Extract the [x, y] coordinate from the center of the cell holding the provided text.  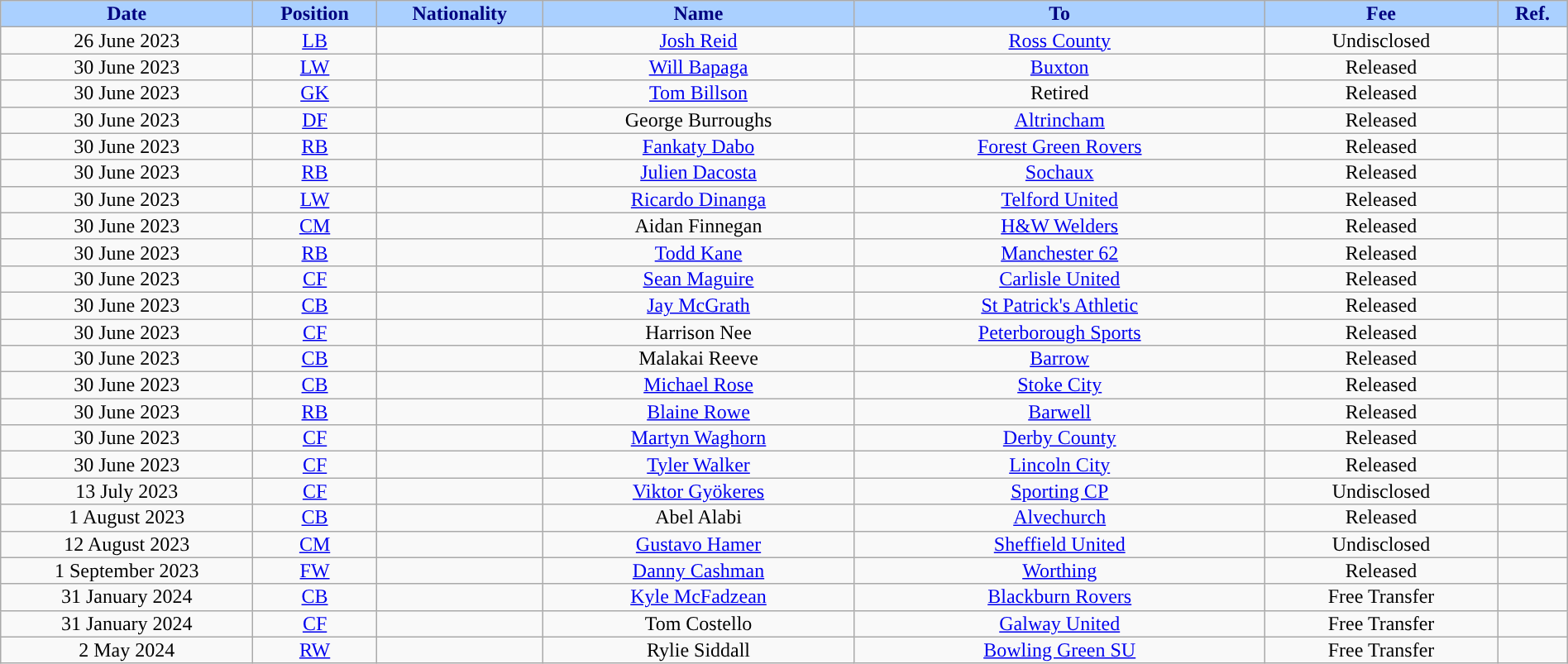
1 September 2023 [127, 571]
Michael Rose [698, 385]
Name [698, 14]
Ricardo Dinanga [698, 199]
Barwell [1060, 412]
Harrison Nee [698, 332]
Lincoln City [1060, 465]
Will Bapaga [698, 67]
Blaine Rowe [698, 412]
Tom Costello [698, 623]
Telford United [1060, 199]
Josh Reid [698, 41]
Todd Kane [698, 252]
Ref. [1533, 14]
12 August 2023 [127, 544]
H&W Welders [1060, 226]
13 July 2023 [127, 491]
Aidan Finnegan [698, 226]
Malakai Reeve [698, 359]
Alvechurch [1060, 518]
Viktor Gyökeres [698, 491]
Position [315, 14]
Sean Maguire [698, 279]
1 August 2023 [127, 518]
Manchester 62 [1060, 252]
Galway United [1060, 623]
FW [315, 571]
Forest Green Rovers [1060, 146]
Derby County [1060, 438]
Sporting CP [1060, 491]
GK [315, 93]
Altrincham [1060, 120]
Peterborough Sports [1060, 332]
DF [315, 120]
Jay McGrath [698, 305]
Fankaty Dabo [698, 146]
Julien Dacosta [698, 173]
Tom Billson [698, 93]
Stoke City [1060, 385]
LB [315, 41]
RW [315, 650]
Tyler Walker [698, 465]
Ross County [1060, 41]
Retired [1060, 93]
Abel Alabi [698, 518]
Gustavo Hamer [698, 544]
Martyn Waghorn [698, 438]
Buxton [1060, 67]
Danny Cashman [698, 571]
Bowling Green SU [1060, 650]
George Burroughs [698, 120]
2 May 2024 [127, 650]
Blackburn Rovers [1060, 597]
Sheffield United [1060, 544]
Sochaux [1060, 173]
Fee [1381, 14]
Rylie Siddall [698, 650]
Barrow [1060, 359]
Date [127, 14]
Kyle McFadzean [698, 597]
Worthing [1060, 571]
Carlisle United [1060, 279]
Nationality [460, 14]
To [1060, 14]
St Patrick's Athletic [1060, 305]
26 June 2023 [127, 41]
